Pinpoint the cell where the given text exists, returning its [X, Y] midpoint coordinate. 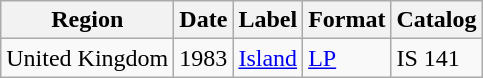
1983 [204, 58]
United Kingdom [88, 58]
Island [268, 58]
Region [88, 20]
Date [204, 20]
LP [347, 58]
Format [347, 20]
IS 141 [436, 58]
Label [268, 20]
Catalog [436, 20]
